Locate the cell with the specified text and output its [x, y] center coordinate. 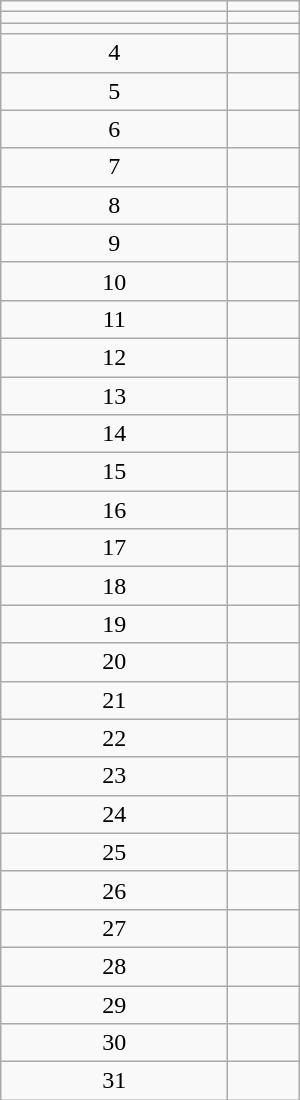
13 [114, 395]
19 [114, 624]
4 [114, 53]
25 [114, 852]
22 [114, 738]
30 [114, 1043]
16 [114, 510]
29 [114, 1005]
8 [114, 205]
23 [114, 776]
10 [114, 281]
26 [114, 890]
7 [114, 167]
20 [114, 662]
17 [114, 548]
28 [114, 966]
31 [114, 1081]
27 [114, 928]
6 [114, 129]
11 [114, 319]
14 [114, 434]
18 [114, 586]
9 [114, 243]
15 [114, 472]
24 [114, 814]
12 [114, 357]
21 [114, 700]
5 [114, 91]
